From the cell containing the given text, extract its center point as [x, y] coordinate. 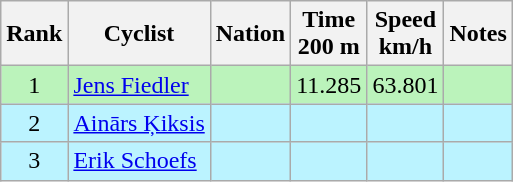
Nation [250, 34]
Cyclist [139, 34]
11.285 [329, 85]
2 [34, 123]
Ainārs Ķiksis [139, 123]
Time200 m [329, 34]
Speedkm/h [406, 34]
63.801 [406, 85]
3 [34, 161]
Rank [34, 34]
1 [34, 85]
Erik Schoefs [139, 161]
Jens Fiedler [139, 85]
Notes [478, 34]
